Detect which cell encompasses the target text, then output its (X, Y) center coordinate. 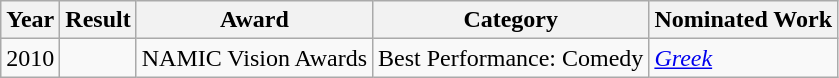
Greek (744, 58)
Result (98, 20)
NAMIC Vision Awards (254, 58)
2010 (30, 58)
Award (254, 20)
Category (511, 20)
Nominated Work (744, 20)
Best Performance: Comedy (511, 58)
Year (30, 20)
